Search for the cell housing the specified text and yield its (X, Y) center coordinate. 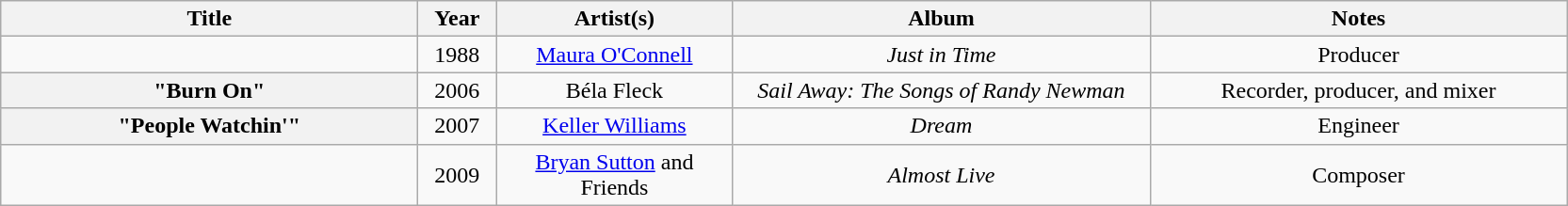
Recorder, producer, and mixer (1358, 90)
2006 (458, 90)
Artist(s) (614, 19)
Keller Williams (614, 126)
Maura O'Connell (614, 55)
Engineer (1358, 126)
Dream (942, 126)
Title (209, 19)
Album (942, 19)
Composer (1358, 175)
Almost Live (942, 175)
"People Watchin'" (209, 126)
Producer (1358, 55)
Notes (1358, 19)
Sail Away: The Songs of Randy Newman (942, 90)
Béla Fleck (614, 90)
Bryan Sutton and Friends (614, 175)
2009 (458, 175)
Year (458, 19)
"Burn On" (209, 90)
Just in Time (942, 55)
1988 (458, 55)
2007 (458, 126)
